Search for the cell housing the specified text and yield its [x, y] center coordinate. 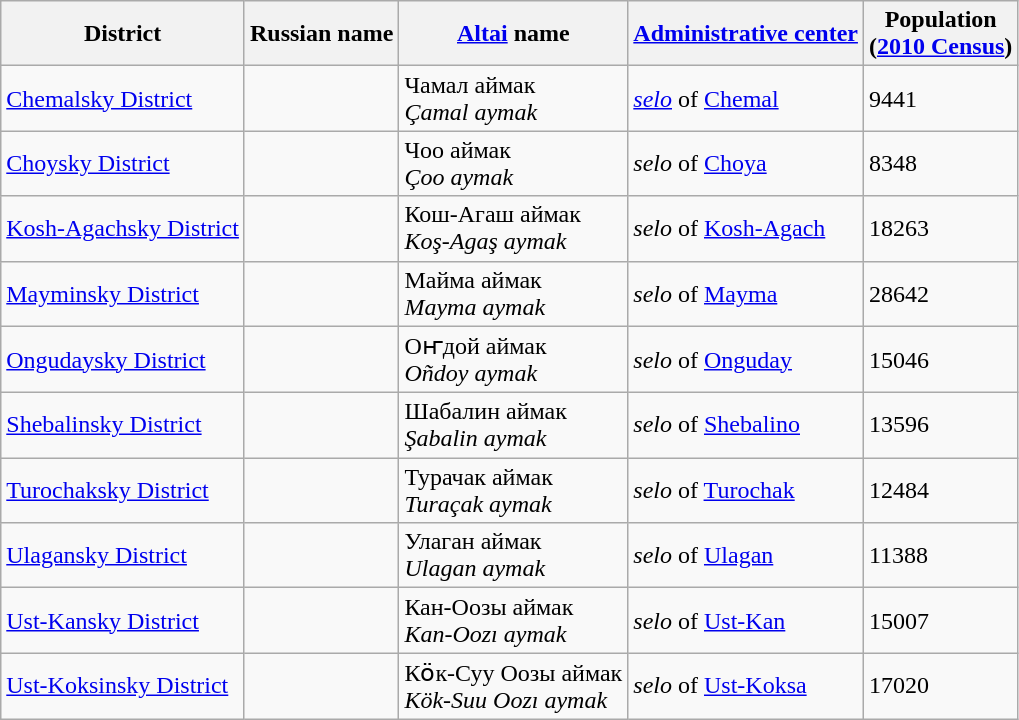
Улаган аймакUlagan aymak [514, 556]
Ulagansky District [123, 556]
Administrative center [746, 34]
Турачак аймакTuraçak aymak [514, 490]
selo of Kosh-Agach [746, 228]
15007 [940, 620]
8348 [940, 164]
Оҥдой аймакOñdoy aymak [514, 360]
9441 [940, 98]
selo of Chemal [746, 98]
Чоо аймакÇoo aymak [514, 164]
selo of Choya [746, 164]
Кан-Оозы аймакKan-Oozı aymak [514, 620]
15046 [940, 360]
28642 [940, 294]
Turochaksky District [123, 490]
Altai name [514, 34]
selo of Shebalino [746, 426]
Chemalsky District [123, 98]
Choysky District [123, 164]
Shebalinsky District [123, 426]
Ongudaysky District [123, 360]
Чамал аймакÇamal aymak [514, 98]
Шабалин аймакŞabalin aymak [514, 426]
Кош-Агаш аймакKoş-Agaş aymak [514, 228]
18263 [940, 228]
Kosh-Agachsky District [123, 228]
Кӧк-Суу Оозы аймакKök-Suu Oozı aymak [514, 686]
Russian name [321, 34]
13596 [940, 426]
selo of Onguday [746, 360]
Майма аймакMayma aymak [514, 294]
selo of Ust-Kan [746, 620]
District [123, 34]
11388 [940, 556]
Ust-Koksinsky District [123, 686]
selo of Ust-Koksa [746, 686]
Mayminsky District [123, 294]
selo of Turochak [746, 490]
selo of Ulagan [746, 556]
Population(2010 Census) [940, 34]
Ust-Kansky District [123, 620]
selo of Mayma [746, 294]
12484 [940, 490]
17020 [940, 686]
